Determine the [x, y] coordinate at the center of the cell enclosing the given text.  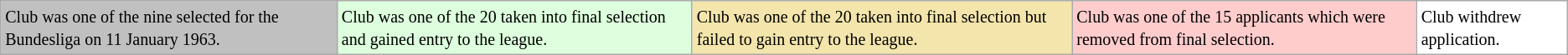
Club was one of the nine selected for the Bundesliga on 11 January 1963. [169, 28]
Club was one of the 20 taken into final selection and gained entry to the league. [514, 28]
Club withdrew application. [1492, 28]
Club was one of the 20 taken into final selection but failed to gain entry to the league. [881, 28]
Club was one of the 15 applicants which were removed from final selection. [1245, 28]
